For the text-containing cell, return its midpoint in [X, Y] coordinate format. 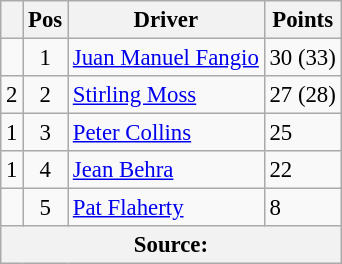
25 [302, 133]
27 (28) [302, 95]
Driver [166, 20]
4 [46, 170]
5 [46, 208]
Peter Collins [166, 133]
8 [302, 208]
Source: [171, 245]
Jean Behra [166, 170]
Juan Manuel Fangio [166, 58]
22 [302, 170]
Stirling Moss [166, 95]
Pos [46, 20]
Pat Flaherty [166, 208]
30 (33) [302, 58]
3 [46, 133]
Points [302, 20]
